Locate the cell with the specified text and output its (X, Y) center coordinate. 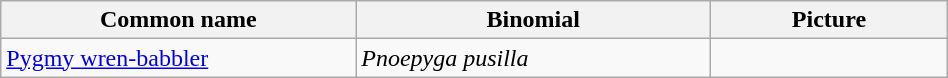
Pnoepyga pusilla (534, 58)
Binomial (534, 20)
Picture (830, 20)
Pygmy wren-babbler (178, 58)
Common name (178, 20)
